Extract the [X, Y] coordinate from the center of the cell holding the provided text.  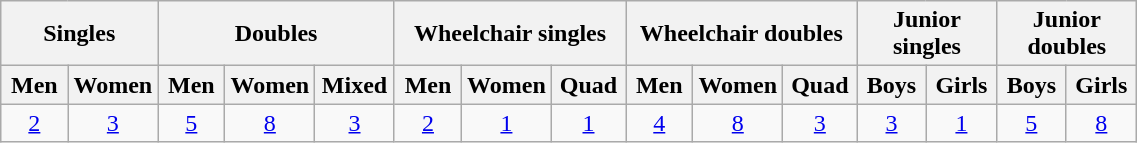
Junior singles [927, 34]
Singles [80, 34]
Junior doubles [1067, 34]
Doubles [276, 34]
Wheelchair doubles [742, 34]
4 [660, 123]
Wheelchair singles [510, 34]
Mixed [355, 85]
